Find where the given text appears and provide that cell's center as [X, Y] coordinate. 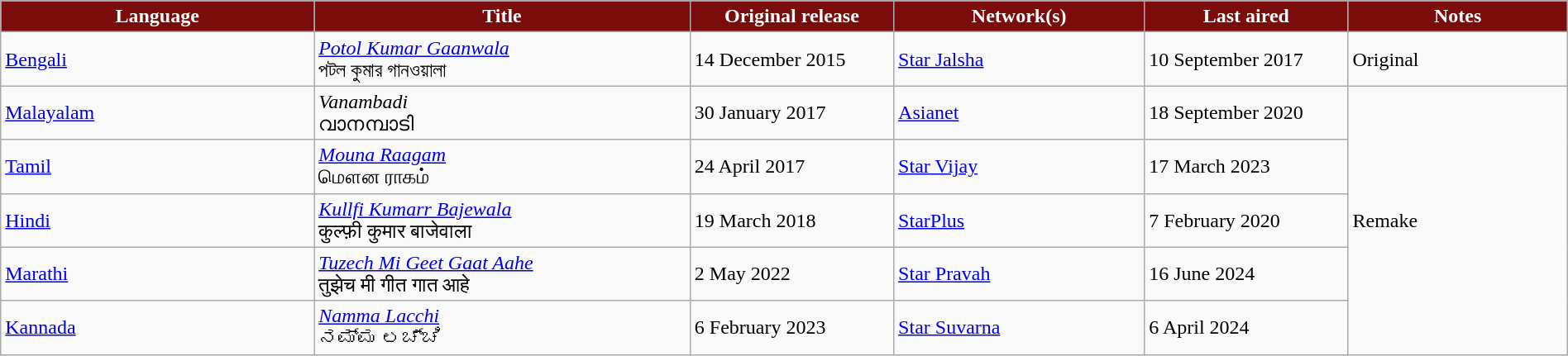
16 June 2024 [1246, 274]
Network(s) [1019, 17]
Tamil [157, 167]
Vanambadi വാനമ്പാടി [503, 112]
7 February 2020 [1246, 220]
Language [157, 17]
Malayalam [157, 112]
Bengali [157, 59]
Star Suvarna [1019, 327]
Title [503, 17]
19 March 2018 [791, 220]
Star Pravah [1019, 274]
Original release [791, 17]
Mouna Raagam மௌன ராகம் [503, 167]
Asianet [1019, 112]
30 January 2017 [791, 112]
Original [1457, 59]
Remake [1457, 220]
Kullfi Kumarr Bajewala कुल्फ़ी कुमार बाजेवाला [503, 220]
Hindi [157, 220]
10 September 2017 [1246, 59]
Kannada [157, 327]
6 February 2023 [791, 327]
StarPlus [1019, 220]
Last aired [1246, 17]
2 May 2022 [791, 274]
Tuzech Mi Geet Gaat Aahe तुझेच मी गीत गात आहे [503, 274]
24 April 2017 [791, 167]
Star Jalsha [1019, 59]
Marathi [157, 274]
Notes [1457, 17]
Namma Lacchi ನಮ್ಮ ಲಚ್ಚಿ [503, 327]
Star Vijay [1019, 167]
Potol Kumar Gaanwala পটল কুমার গানওয়ালা [503, 59]
6 April 2024 [1246, 327]
17 March 2023 [1246, 167]
14 December 2015 [791, 59]
18 September 2020 [1246, 112]
